For the text-containing cell, return its midpoint in (X, Y) coordinate format. 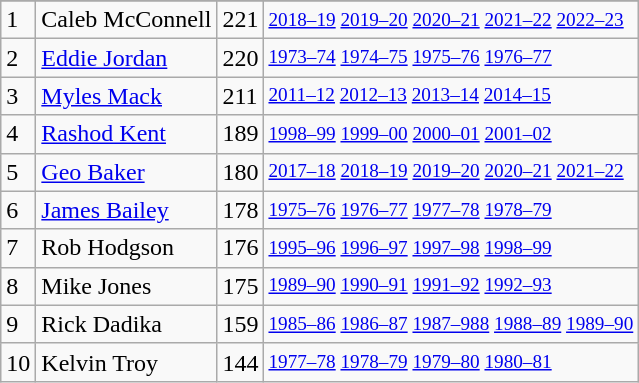
178 (240, 210)
1995–96 1996–97 1997–98 1998–99 (451, 248)
8 (18, 286)
7 (18, 248)
1977–78 1978–79 1979–80 1980–81 (451, 362)
189 (240, 134)
144 (240, 362)
2017–18 2018–19 2019–20 2020–21 2021–22 (451, 172)
3 (18, 96)
James Bailey (126, 210)
221 (240, 20)
2 (18, 58)
1998–99 1999–00 2000–01 2001–02 (451, 134)
Rob Hodgson (126, 248)
1985–86 1986–87 1987–988 1988–89 1989–90 (451, 324)
9 (18, 324)
211 (240, 96)
Eddie Jordan (126, 58)
1989–90 1990–91 1991–92 1992–93 (451, 286)
1 (18, 20)
180 (240, 172)
176 (240, 248)
Myles Mack (126, 96)
4 (18, 134)
2011–12 2012–13 2013–14 2014–15 (451, 96)
Rick Dadika (126, 324)
220 (240, 58)
Mike Jones (126, 286)
1973–74 1974–75 1975–76 1976–77 (451, 58)
Geo Baker (126, 172)
2018–19 2019–20 2020–21 2021–22 2022–23 (451, 20)
1975–76 1976–77 1977–78 1978–79 (451, 210)
Kelvin Troy (126, 362)
Caleb McConnell (126, 20)
159 (240, 324)
Rashod Kent (126, 134)
10 (18, 362)
5 (18, 172)
175 (240, 286)
6 (18, 210)
